Detect which cell encompasses the target text, then output its (X, Y) center coordinate. 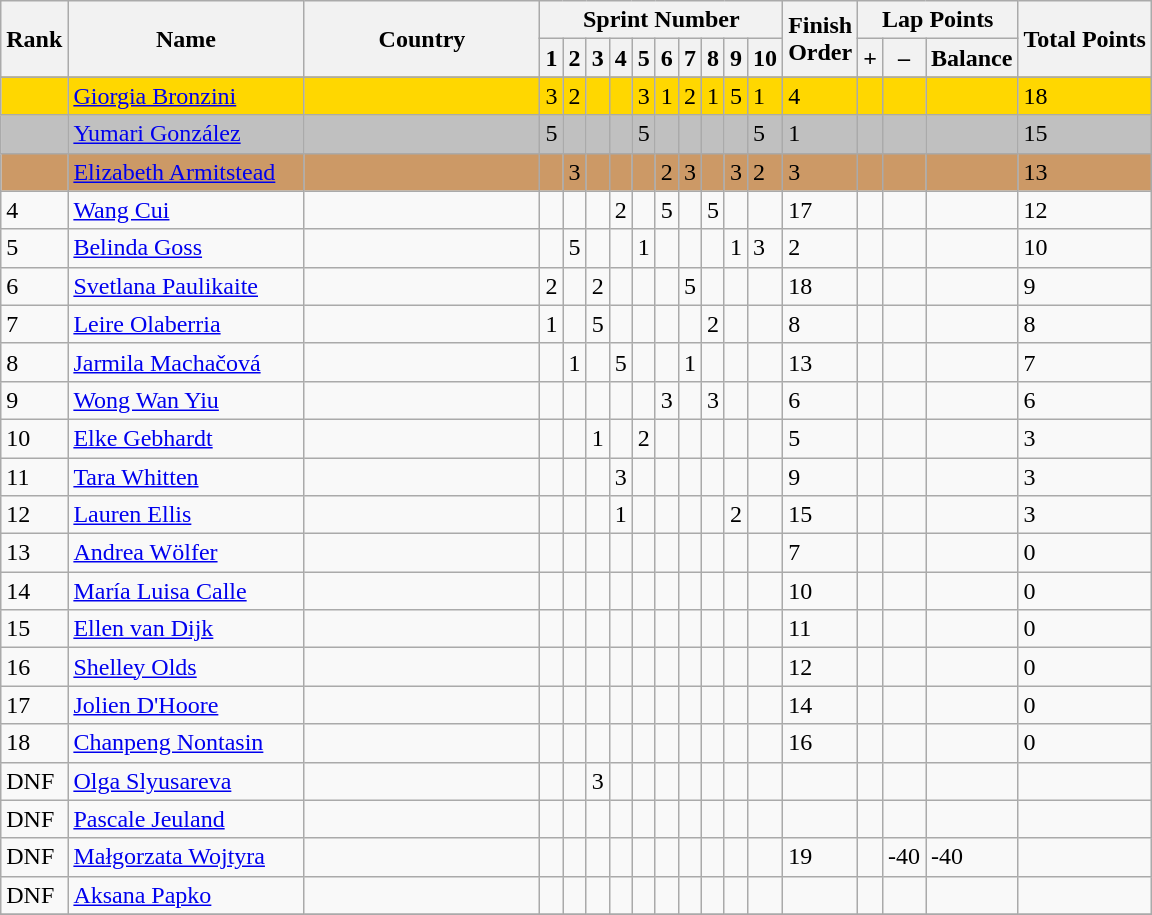
Country (422, 39)
Aksana Papko (186, 895)
Wong Wan Yiu (186, 400)
Wang Cui (186, 210)
Elke Gebhardt (186, 438)
Jolien D'Hoore (186, 705)
Shelley Olds (186, 667)
Giorgia Bronzini (186, 96)
Chanpeng Nontasin (186, 743)
Małgorzata Wojtyra (186, 857)
Ellen van Dijk (186, 629)
María Luisa Calle (186, 591)
Belinda Goss (186, 248)
Lauren Ellis (186, 515)
Name (186, 39)
Svetlana Paulikaite (186, 286)
Olga Slyusareva (186, 781)
19 (820, 857)
Total Points (1085, 39)
+ (870, 58)
Balance (972, 58)
– (904, 58)
Andrea Wölfer (186, 553)
Finish Order (820, 39)
Elizabeth Armitstead (186, 172)
Leire Olaberria (186, 324)
Pascale Jeuland (186, 819)
Yumari González (186, 134)
Rank (34, 39)
Sprint Number (662, 20)
Tara Whitten (186, 477)
Lap Points (938, 20)
Jarmila Machačová (186, 362)
